Detect which cell encompasses the target text, then output its [x, y] center coordinate. 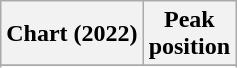
Peakposition [189, 34]
Chart (2022) [72, 34]
